Return (x, y) of the center of cell containing provided text 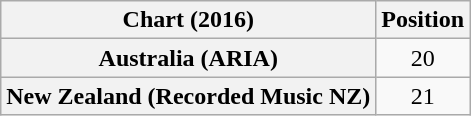
Chart (2016) (188, 20)
Australia (ARIA) (188, 58)
Position (423, 20)
20 (423, 58)
New Zealand (Recorded Music NZ) (188, 96)
21 (423, 96)
